Search for the cell housing the specified text and yield its [x, y] center coordinate. 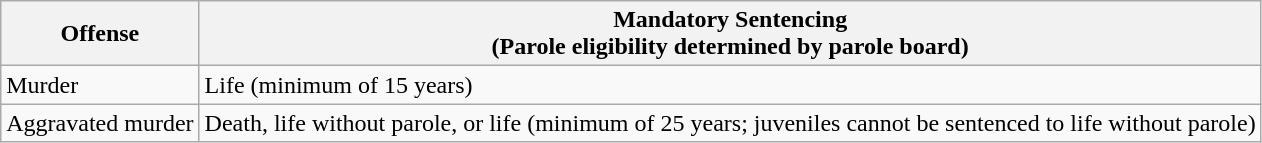
Offense [100, 34]
Life (minimum of 15 years) [730, 85]
Mandatory Sentencing(Parole eligibility determined by parole board) [730, 34]
Aggravated murder [100, 123]
Murder [100, 85]
Death, life without parole, or life (minimum of 25 years; juveniles cannot be sentenced to life without parole) [730, 123]
